Output the [x, y] coordinate of the center of the cell containing the given text.  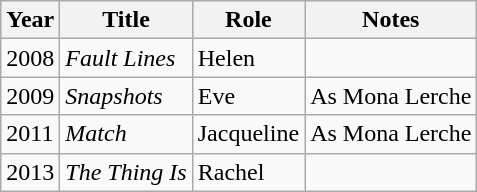
Year [30, 20]
Rachel [248, 172]
2011 [30, 134]
Helen [248, 58]
Match [126, 134]
Title [126, 20]
Fault Lines [126, 58]
Notes [391, 20]
2009 [30, 96]
Jacqueline [248, 134]
Eve [248, 96]
Role [248, 20]
2013 [30, 172]
The Thing Is [126, 172]
2008 [30, 58]
Snapshots [126, 96]
